Pinpoint the cell where the given text exists, returning its [x, y] midpoint coordinate. 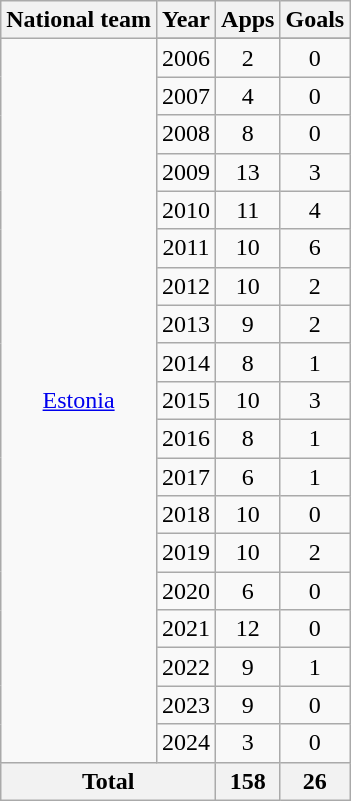
2008 [186, 134]
2015 [186, 400]
Year [186, 20]
2020 [186, 591]
158 [248, 781]
2016 [186, 438]
12 [248, 629]
2013 [186, 324]
Total [108, 781]
2007 [186, 96]
2024 [186, 743]
11 [248, 210]
13 [248, 172]
National team [79, 20]
Estonia [79, 400]
2018 [186, 515]
2009 [186, 172]
2019 [186, 553]
2017 [186, 477]
2014 [186, 362]
2022 [186, 667]
2010 [186, 210]
2023 [186, 705]
26 [315, 781]
Goals [315, 20]
Apps [248, 20]
2021 [186, 629]
2006 [186, 58]
2012 [186, 286]
2011 [186, 248]
